Return [X, Y] of the center of cell containing provided text 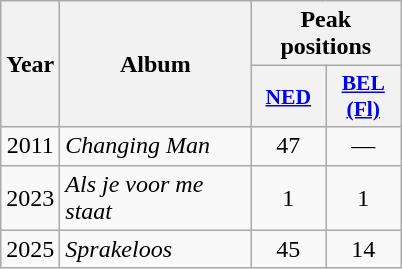
Album [156, 64]
2025 [30, 249]
Peak positions [326, 34]
Als je voor me staat [156, 198]
47 [288, 146]
2023 [30, 198]
NED [288, 96]
Sprakeloos [156, 249]
14 [364, 249]
Changing Man [156, 146]
BEL(Fl) [364, 96]
Year [30, 64]
— [364, 146]
2011 [30, 146]
45 [288, 249]
